Locate the cell with the specified text and output its [x, y] center coordinate. 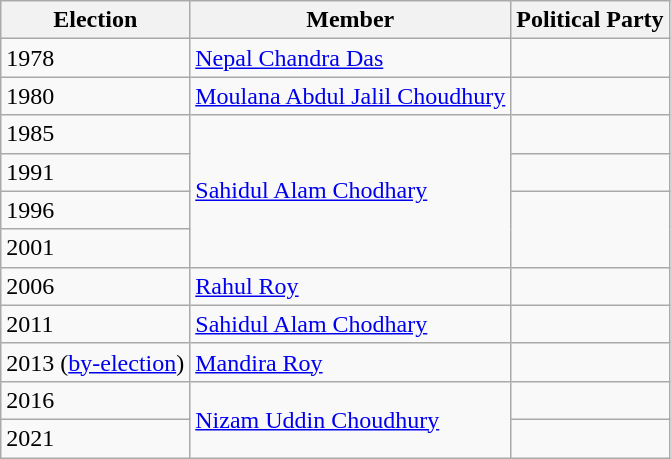
Mandira Roy [350, 362]
Nepal Chandra Das [350, 58]
1985 [96, 134]
1991 [96, 172]
1978 [96, 58]
2013 (by-election) [96, 362]
1996 [96, 210]
Political Party [590, 20]
1980 [96, 96]
2016 [96, 400]
Rahul Roy [350, 286]
2021 [96, 438]
2006 [96, 286]
2011 [96, 324]
2001 [96, 248]
Member [350, 20]
Nizam Uddin Choudhury [350, 419]
Moulana Abdul Jalil Choudhury [350, 96]
Election [96, 20]
